From the cell containing the given text, extract its center point as (X, Y) coordinate. 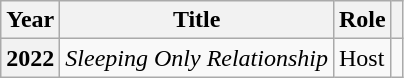
2022 (30, 58)
Title (197, 20)
Year (30, 20)
Role (362, 20)
Sleeping Only Relationship (197, 58)
Host (362, 58)
